Provide the [x, y] coordinate of the cell's center where the given text is located.  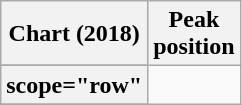
Chart (2018) [74, 34]
scope="row" [74, 85]
Peakposition [194, 34]
